Scan for the cell matching the given text and deliver its [x, y] coordinate at center. 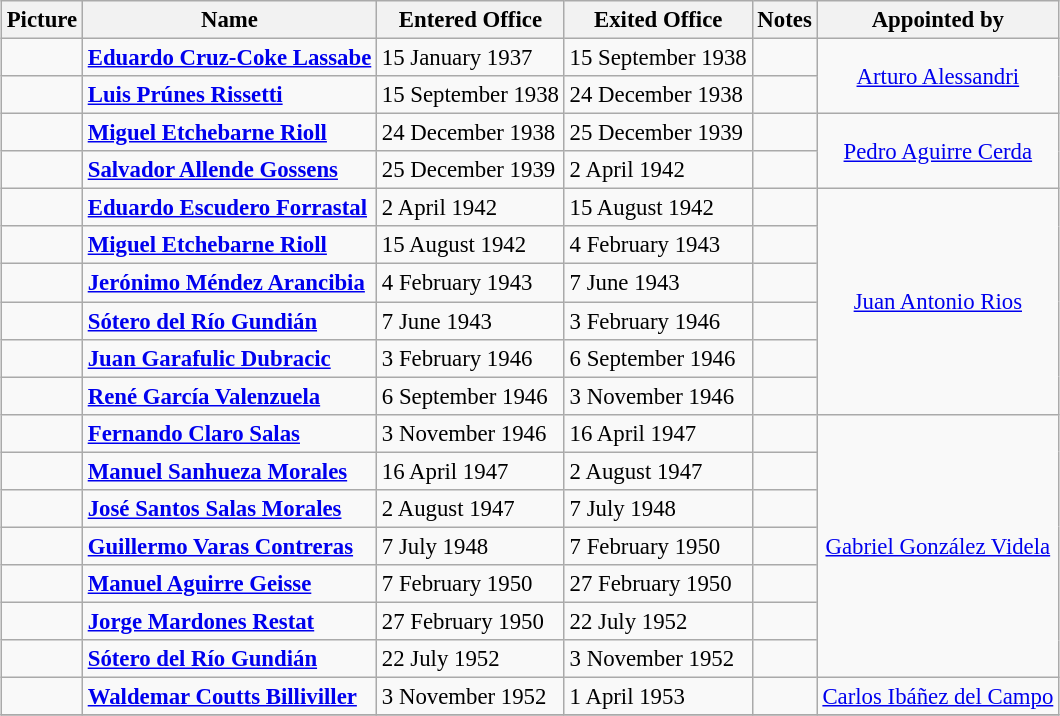
Carlos Ibáñez del Campo [938, 697]
Pedro Aguirre Cerda [938, 152]
Exited Office [658, 20]
Eduardo Cruz-Coke Lassabe [229, 58]
Salvador Allende Gossens [229, 170]
Appointed by [938, 20]
Arturo Alessandri [938, 76]
Eduardo Escudero Forrastal [229, 208]
Fernando Claro Salas [229, 433]
Waldemar Coutts Billiviller [229, 697]
Guillermo Varas Contreras [229, 546]
Manuel Aguirre Geisse [229, 584]
Manuel Sanhueza Morales [229, 471]
Jerónimo Méndez Arancibia [229, 283]
René García Valenzuela [229, 396]
Entered Office [471, 20]
José Santos Salas Morales [229, 509]
Name [229, 20]
Gabriel González Videla [938, 546]
Jorge Mardones Restat [229, 621]
15 January 1937 [471, 58]
Juan Garafulic Dubracic [229, 358]
Notes [784, 20]
Juan Antonio Rios [938, 302]
Picture [42, 20]
1 April 1953 [658, 697]
Luis Prúnes Rissetti [229, 95]
